Scan for the cell matching the given text and deliver its (X, Y) coordinate at center. 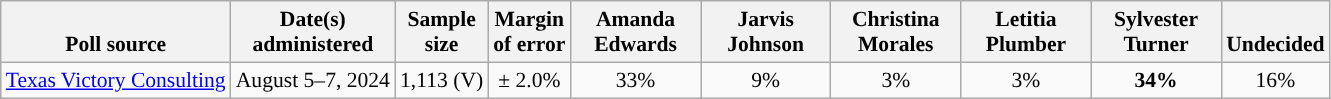
± 2.0% (529, 80)
Samplesize (442, 32)
August 5–7, 2024 (313, 80)
16% (1275, 80)
34% (1156, 80)
Undecided (1275, 32)
SylvesterTurner (1156, 32)
33% (635, 80)
Poll source (116, 32)
9% (766, 80)
LetitiaPlumber (1026, 32)
Texas Victory Consulting (116, 80)
Marginof error (529, 32)
AmandaEdwards (635, 32)
JarvisJohnson (766, 32)
ChristinaMorales (896, 32)
Date(s)administered (313, 32)
1,113 (V) (442, 80)
